From the cell containing the given text, extract its center point as [X, Y] coordinate. 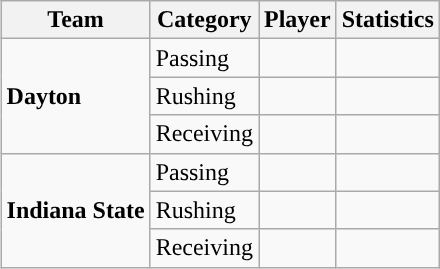
Dayton [76, 96]
Team [76, 20]
Category [204, 20]
Indiana State [76, 210]
Statistics [388, 20]
Player [297, 20]
